Output the [X, Y] coordinate of the center of the cell containing the given text.  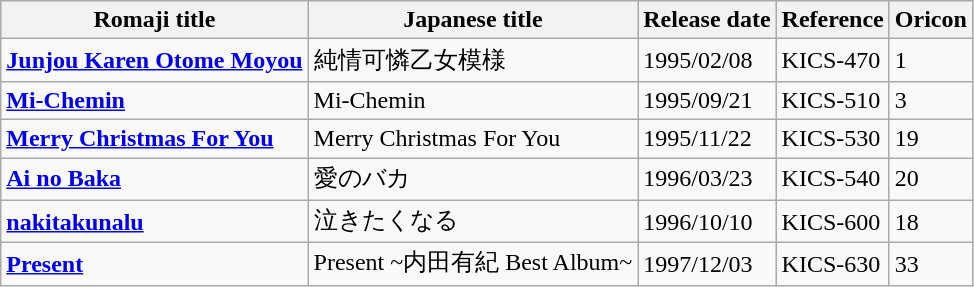
愛のバカ [473, 180]
18 [930, 222]
19 [930, 138]
1997/12/03 [707, 264]
Romaji title [154, 20]
1 [930, 60]
1995/11/22 [707, 138]
1996/10/10 [707, 222]
KICS-630 [832, 264]
KICS-470 [832, 60]
nakitakunalu [154, 222]
33 [930, 264]
KICS-540 [832, 180]
Ai no Baka [154, 180]
1996/03/23 [707, 180]
20 [930, 180]
Reference [832, 20]
1995/09/21 [707, 100]
Release date [707, 20]
3 [930, 100]
Oricon [930, 20]
KICS-600 [832, 222]
KICS-530 [832, 138]
Japanese title [473, 20]
KICS-510 [832, 100]
Junjou Karen Otome Moyou [154, 60]
Present [154, 264]
Present ~内田有紀 Best Album~ [473, 264]
1995/02/08 [707, 60]
純情可憐乙女模様 [473, 60]
泣きたくなる [473, 222]
